Scan for the cell matching the given text and deliver its (x, y) coordinate at center. 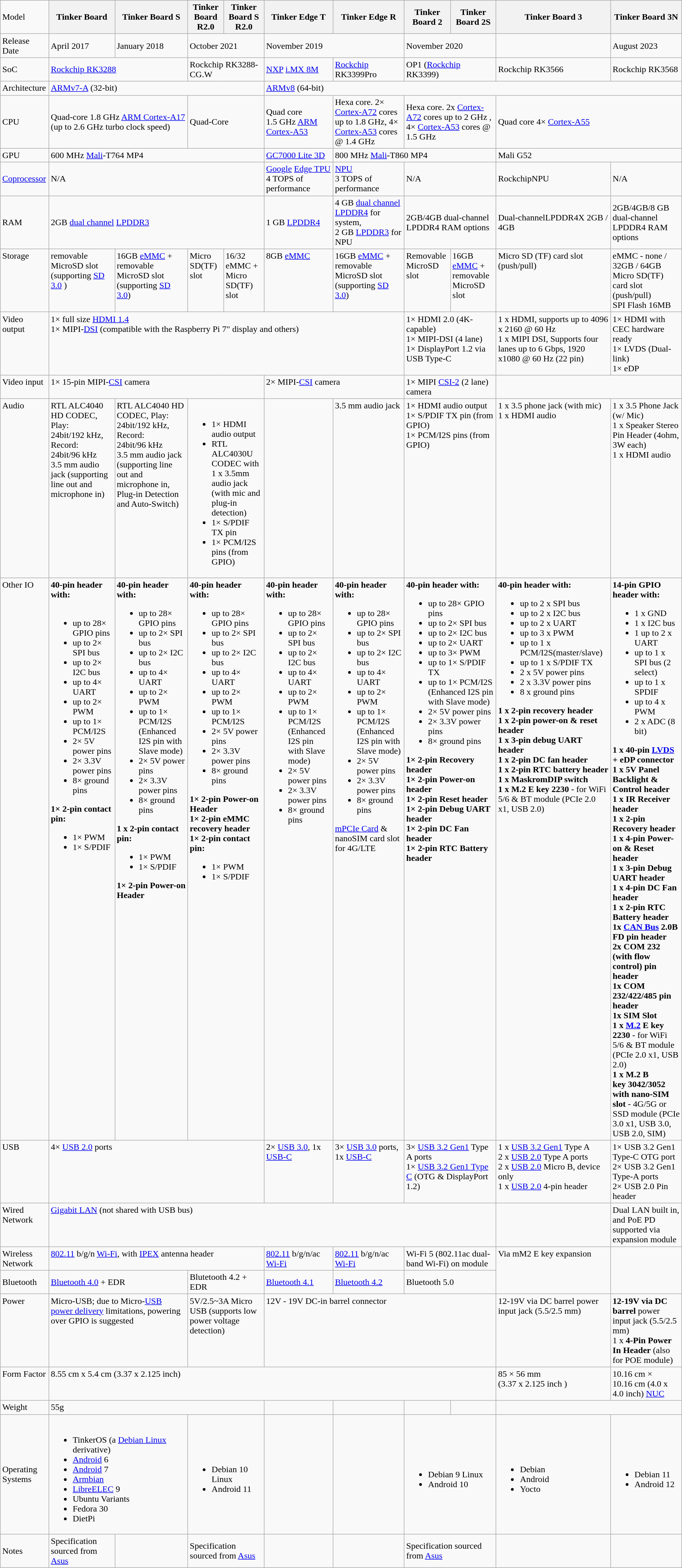
eMMC - none / 32GB / 64GBMicro SD(TF) card slot (push/pull)SPI Flash 16MB (646, 281)
Removable MicroSD slot (428, 281)
12-19V via DC barrel power input jack (5.5/2.5 mm) (553, 1330)
Storage (25, 281)
Rockchip RK3566 (553, 69)
8GB eMMC (299, 281)
2GB/4GB/8 GB dual-channel LPDDR4 RAM options (646, 222)
NPU3 TOPS of performance (369, 179)
16GB eMMC + removable MicroSD slot (473, 281)
Tinker Board 2S (473, 17)
RAM (25, 222)
SoC (25, 69)
removable MicroSD slot (supporting SD 3.0 ) (82, 281)
Bluetooth 5.0 (450, 1282)
Other IO (25, 859)
10.16 cm × 10.16 cm (4.0 x 4.0 inch) NUC (646, 1384)
GPU (25, 155)
2GB dual channel LPDDR3 (157, 222)
Dual-channelLPDDR4X 2GB / 4GB (553, 222)
RTL ALC4040 HD CODEC, Play: 24bit/192 kHz, Record: 24bit/96 kHz3.5 mm audio jack (supporting line out and microphone in) (82, 488)
GC7000 Lite 3D (299, 155)
3× USB 3.0 ports, 1x USB-C (369, 1172)
1× HDMI 2.0 (4K-capable)1× MIPI-DSI (4 lane)1× DisplayPort 1.2 via USB Type-C (450, 343)
USB (25, 1172)
Debian 11Android 12 (646, 1474)
Google Edge TPU4 TOPS of performance (299, 179)
ARMv8 (64-bit) (473, 88)
Model (25, 17)
Tinker Board S (151, 17)
Debian 9 LinuxAndroid 10 (450, 1474)
Tinker Board 3N (646, 17)
OP1 (Rockchip RK3399) (450, 69)
Wi-Fi 5 (802.11ac dual-band Wi-Fi) on module (450, 1258)
Quad-Core (226, 122)
5V/2.5~3A Micro USB (supports low power voltage detection) (226, 1330)
3.5 mm audio jack (369, 488)
Video input (25, 387)
Operating Systems (25, 1474)
1 x 3.5 phone jack (with mic)1 x HDMI audio (553, 488)
ARMv7-A (32-bit) (157, 88)
1× full size HDMI 1.41× MIPI-DSI (compatible with the Raspberry Pi 7" display and others) (227, 343)
Weight (25, 1407)
Tinker Board (82, 17)
12V - 19V DC-in barrel connector (380, 1330)
2GB/4GB dual-channel LPDDR4 RAM options (450, 222)
Mali G52 (589, 155)
Hexa core. 2x Cortex-A72 cores up to 2 GHz , 4× Cortex-A53 cores @ 1.5 GHz (450, 122)
Release Date (25, 46)
800 MHz Mali-T860 MP4 (415, 155)
Architecture (25, 88)
Micro SD (TF) card slot (push/pull) (553, 281)
Tinker Board 2 (428, 17)
1× HDMI with CEC hardware ready1× LVDS (Dual-link)1× eDP (646, 343)
Rockchip RK3568 (646, 69)
WirelessNetwork (25, 1258)
Debian 10 LinuxAndroid 11 (226, 1474)
October 2021 (226, 46)
85 × 56 mm(3.37 x 2.125 inch ) (553, 1384)
3× USB 3.2 Gen1 Type A ports1× USB 3.2 Gen1 Type C (OTG & DisplayPort 1.2) (450, 1172)
Rockchip RK3399Pro (369, 69)
1× HDMI audio output1× S/PDIF TX pin (from GPIO)1× PCM/I2S pins (from GPIO) (450, 488)
Tinker Edge R (369, 17)
Tinker Board 3 (553, 17)
1 x HDMI, supports up to 4096 x 2160 @ 60 Hz1 x MIPI DSI, Supports four lanes up to 6 Gbps, 1920 x1080 @ 60 Hz (22 pin) (553, 343)
TinkerOS (a Debian Linux derivative)Android 6Android 7ArmbianLibreELEC 9Ubuntu VariantsFedora 30DietPi (118, 1474)
1 x 3.5 Phone Jack (w/ Mic)1 x Speaker Stereo Pin Header (4ohm, 3W each)1 x HDMI audio (646, 488)
Quad-core 1.8 GHz ARM Cortex-A17 (up to 2.6 GHz turbo clock speed) (118, 122)
1× USB 3.2 Gen1 Type-C OTG port2× USB 3.2 Gen1 Type-A ports2× USB 2.0 Pin header (646, 1172)
Micro-USB; due to Micro-USB power delivery limitations, powering over GPIO is suggested (118, 1330)
CPU (25, 122)
Bluetooth 4.0 + EDR (118, 1282)
1× 15-pin MIPI-CSI camera (157, 387)
2× USB 3.0, 1x USB-C (299, 1172)
2× MIPI-CSI camera (334, 387)
16/32 eMMC + Micro SD(TF) slot (244, 281)
April 2017 (82, 46)
Gigabit LAN (not shared with USB bus) (273, 1225)
Coprocessor (25, 179)
Tinker Board R2.0 (205, 17)
600 MHz Mali-T764 MP4 (157, 155)
Quad core 1.5 GHz ARM Cortex-A53 (299, 122)
Quad core 4× Cortex-A55 (589, 122)
1 GB LPDDR4 (299, 222)
Micro SD(TF) slot (205, 281)
DebianAndroidYocto (553, 1474)
WiredNetwork (25, 1225)
1× HDMI audio outputRTL ALC4030U CODEC with 1 x 3.5mm audio jack (with mic and plug-in detection)1× S/PDIF TX pin1× PCM/I2S pins (from GPIO) (226, 488)
Bluetooth (25, 1282)
Via mM2 E key expansion (553, 1270)
Tinker Edge T (299, 17)
8.55 cm x 5.4 cm (3.37 x 2.125 inch) (273, 1384)
Blutetooth 4.2 + EDR (226, 1282)
1× MIPI CSI-2 (2 lane) camera (450, 387)
Tinker Board S R2.0 (244, 17)
4× USB 2.0 ports (157, 1172)
August 2023 (646, 46)
Bluetooth 4.1 (299, 1282)
Rockchip RK3288-CG.W (226, 69)
Rockchip RK3288 (118, 69)
Form Factor (25, 1384)
Audio (25, 488)
802.11 b/g/n Wi-Fi, with IPEX antenna header (157, 1258)
November 2020 (450, 46)
January 2018 (151, 46)
4 GB dual channel LPDDR4 for system,2 GB LPDDR3 for NPU (369, 222)
1 x USB 3.2 Gen1 Type A2 x USB 2.0 Type A ports2 x USB 2.0 Micro B, device only1 x USB 2.0 4-pin header (553, 1172)
Dual LAN built in, and PoE PD supported via expansion module (646, 1225)
Notes (25, 1551)
55g (157, 1407)
NXP i.MX 8M (299, 69)
Bluetooth 4.2 (369, 1282)
Power (25, 1330)
Hexa core. 2× Cortex-A72 cores up to 1.8 GHz, 4× Cortex-A53 cores @ 1.4 GHz (369, 122)
12-19V via DC barrel power input jack (5.5/2.5 mm)1 x 4-Pin Power In Header (also for POE module) (646, 1330)
November 2019 (334, 46)
RockchipNPU (553, 179)
Video output (25, 343)
